Determine the [X, Y] coordinate at the center of the cell enclosing the given text.  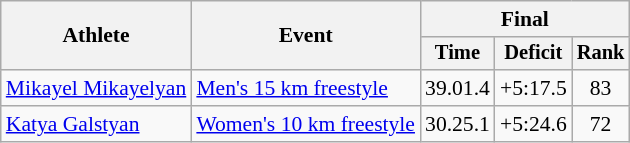
Deficit [534, 54]
83 [601, 88]
Women's 10 km freestyle [306, 124]
Event [306, 36]
Athlete [96, 36]
+5:17.5 [534, 88]
Men's 15 km freestyle [306, 88]
Mikayel Mikayelyan [96, 88]
Rank [601, 54]
30.25.1 [458, 124]
39.01.4 [458, 88]
Final [524, 19]
72 [601, 124]
+5:24.6 [534, 124]
Time [458, 54]
Katya Galstyan [96, 124]
